From the cell containing the given text, extract its center point as (x, y) coordinate. 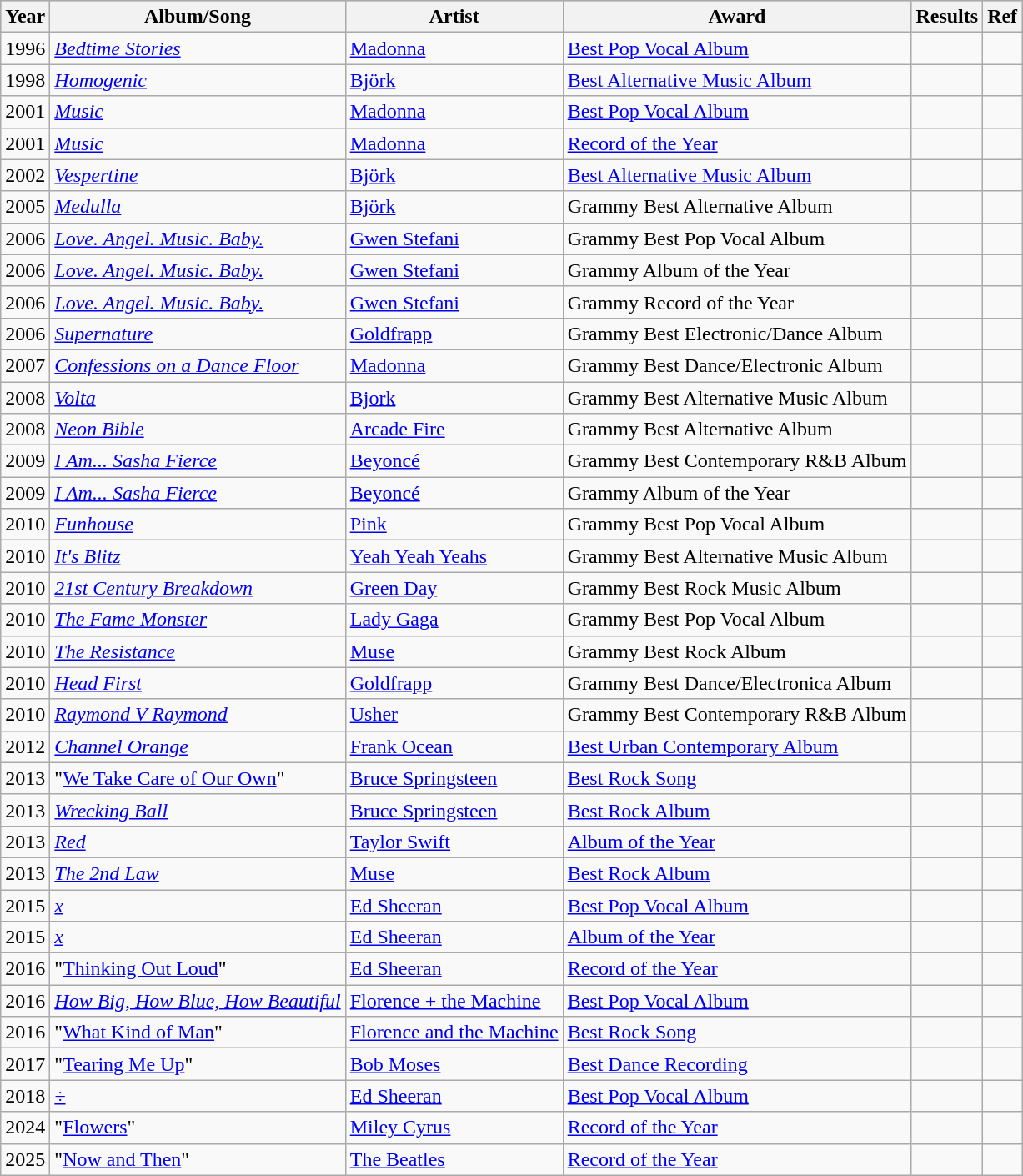
Frank Ocean (454, 746)
Homogenic (198, 80)
Artist (454, 17)
Bob Moses (454, 1064)
Grammy Best Rock Album (737, 651)
Usher (454, 715)
The 2nd Law (198, 873)
Florence + the Machine (454, 1001)
Confessions on a Dance Floor (198, 365)
Ref (1002, 17)
Grammy Best Electronic/Dance Album (737, 334)
It's Blitz (198, 556)
2007 (25, 365)
Best Dance Recording (737, 1064)
The Fame Monster (198, 620)
2025 (25, 1159)
Results (947, 17)
2024 (25, 1128)
2018 (25, 1096)
2012 (25, 746)
Vespertine (198, 175)
Lady Gaga (454, 620)
Wrecking Ball (198, 810)
Best Urban Contemporary Album (737, 746)
Album/Song (198, 17)
Raymond V Raymond (198, 715)
Miley Cyrus (454, 1128)
Grammy Best Dance/Electronic Album (737, 365)
"Thinking Out Loud" (198, 969)
Head First (198, 683)
Bjork (454, 398)
Year (25, 17)
Funhouse (198, 525)
Pink (454, 525)
Volta (198, 398)
Award (737, 17)
Yeah Yeah Yeahs (454, 556)
Grammy Record of the Year (737, 302)
Neon Bible (198, 430)
Bedtime Stories (198, 48)
How Big, How Blue, How Beautiful (198, 1001)
Medulla (198, 207)
Green Day (454, 588)
Florence and the Machine (454, 1033)
Red (198, 842)
"We Take Care of Our Own" (198, 778)
"Tearing Me Up" (198, 1064)
Arcade Fire (454, 430)
"Flowers" (198, 1128)
"Now and Then" (198, 1159)
The Beatles (454, 1159)
÷ (198, 1096)
2002 (25, 175)
Channel Orange (198, 746)
Supernature (198, 334)
1998 (25, 80)
The Resistance (198, 651)
Grammy Best Dance/Electronica Album (737, 683)
21st Century Breakdown (198, 588)
Grammy Best Rock Music Album (737, 588)
1996 (25, 48)
2017 (25, 1064)
"What Kind of Man" (198, 1033)
Taylor Swift (454, 842)
2005 (25, 207)
